Extract the [X, Y] coordinate from the center of the cell holding the provided text.  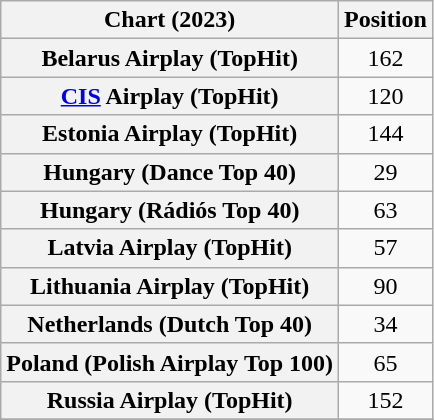
90 [386, 286]
152 [386, 400]
Estonia Airplay (TopHit) [170, 134]
Poland (Polish Airplay Top 100) [170, 362]
Position [386, 20]
Lithuania Airplay (TopHit) [170, 286]
34 [386, 324]
Hungary (Dance Top 40) [170, 172]
57 [386, 248]
120 [386, 96]
CIS Airplay (TopHit) [170, 96]
Hungary (Rádiós Top 40) [170, 210]
65 [386, 362]
Chart (2023) [170, 20]
Russia Airplay (TopHit) [170, 400]
162 [386, 58]
144 [386, 134]
63 [386, 210]
Netherlands (Dutch Top 40) [170, 324]
Belarus Airplay (TopHit) [170, 58]
29 [386, 172]
Latvia Airplay (TopHit) [170, 248]
